From the cell containing the given text, extract its center point as [x, y] coordinate. 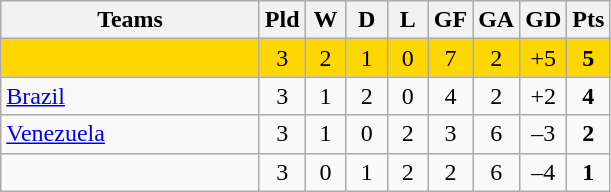
–4 [544, 172]
GA [496, 20]
+5 [544, 58]
Teams [130, 20]
7 [450, 58]
L [408, 20]
5 [588, 58]
GF [450, 20]
GD [544, 20]
D [366, 20]
+2 [544, 96]
Brazil [130, 96]
–3 [544, 134]
Pts [588, 20]
W [326, 20]
Venezuela [130, 134]
Pld [282, 20]
